Extract the [X, Y] coordinate from the center of the cell holding the provided text.  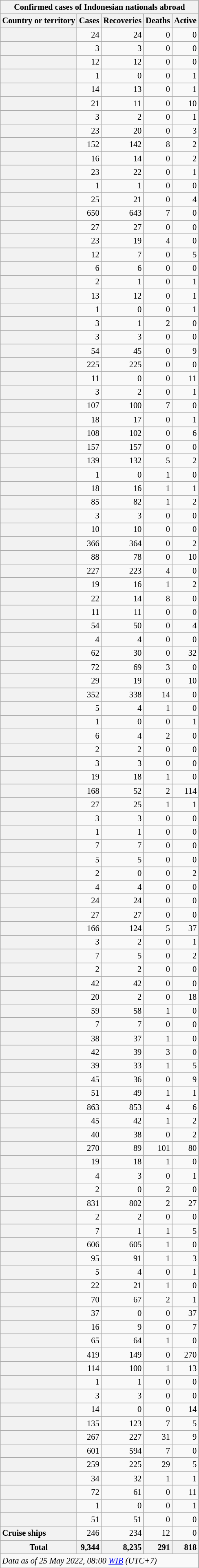
135 [89, 1423]
338 [122, 695]
64 [122, 1341]
Country or territory [39, 21]
9,344 [89, 1547]
223 [122, 571]
Deaths [158, 21]
601 [89, 1451]
Active [185, 21]
168 [89, 791]
246 [89, 1533]
234 [122, 1533]
291 [158, 1547]
818 [185, 1547]
78 [122, 557]
36 [122, 1080]
123 [122, 1423]
Cases [89, 21]
166 [89, 928]
33 [122, 1066]
352 [89, 695]
31 [158, 1437]
80 [185, 1148]
59 [89, 1011]
65 [89, 1341]
52 [122, 791]
67 [122, 1300]
149 [122, 1355]
594 [122, 1451]
107 [89, 406]
863 [89, 1107]
606 [89, 1244]
366 [89, 543]
50 [122, 626]
102 [122, 433]
419 [89, 1355]
259 [89, 1465]
95 [89, 1258]
34 [89, 1479]
82 [122, 502]
40 [89, 1135]
650 [89, 213]
101 [158, 1148]
Total [39, 1547]
62 [89, 653]
70 [89, 1300]
49 [122, 1093]
61 [122, 1492]
802 [122, 1203]
69 [122, 667]
89 [122, 1148]
605 [122, 1244]
85 [89, 502]
267 [89, 1437]
8,235 [122, 1547]
108 [89, 433]
643 [122, 213]
142 [122, 145]
364 [122, 543]
17 [122, 420]
88 [89, 557]
139 [89, 461]
853 [122, 1107]
132 [122, 461]
Confirmed cases of Indonesian nationals abroad [99, 7]
124 [122, 928]
Cruise ships [39, 1533]
152 [89, 145]
831 [89, 1203]
58 [122, 1011]
Data as of 25 May 2022, 08:00 WIB (UTC+7) [99, 1561]
30 [122, 653]
Recoveries [122, 21]
91 [122, 1258]
